Detect which cell encompasses the target text, then output its [X, Y] center coordinate. 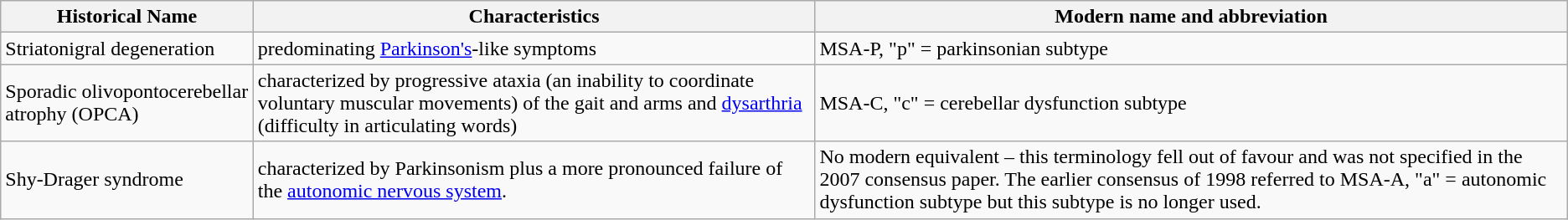
Shy-Drager syndrome [127, 180]
Sporadic olivopontocerebellar atrophy (OPCA) [127, 103]
predominating Parkinson's-like symptoms [534, 49]
Characteristics [534, 17]
characterized by Parkinsonism plus a more pronounced failure of the autonomic nervous system. [534, 180]
MSA-P, "p" = parkinsonian subtype [1191, 49]
Modern name and abbreviation [1191, 17]
MSA-C, "c" = cerebellar dysfunction subtype [1191, 103]
Striatonigral degeneration [127, 49]
Historical Name [127, 17]
